Provide the (x, y) coordinate of the cell's center where the given text is located.  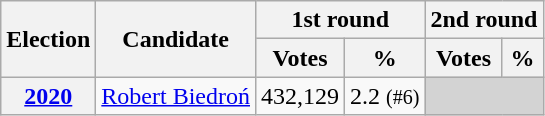
Election (48, 39)
Robert Biedroń (176, 96)
1st round (340, 20)
432,129 (300, 96)
2nd round (484, 20)
2.2 (#6) (385, 96)
2020 (48, 96)
Candidate (176, 39)
